Extract the (X, Y) coordinate from the center of the cell holding the provided text.  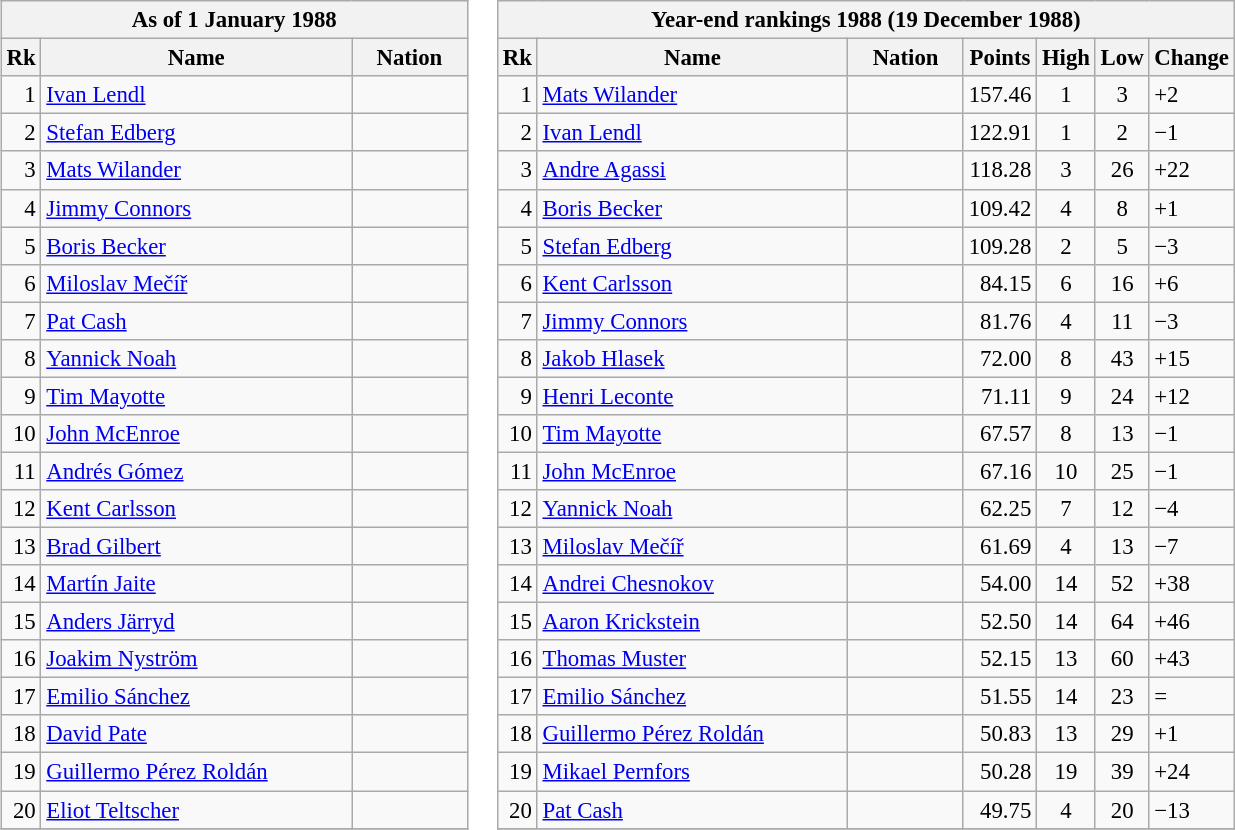
+22 (1192, 170)
54.00 (1000, 584)
+24 (1192, 772)
+12 (1192, 396)
Points (1000, 58)
67.57 (1000, 434)
−7 (1192, 546)
29 (1122, 734)
25 (1122, 471)
Aaron Krickstein (692, 622)
Mikael Pernfors (692, 772)
Martín Jaite (196, 584)
Low (1122, 58)
Andrei Chesnokov (692, 584)
60 (1122, 659)
24 (1122, 396)
Brad Gilbert (196, 546)
Change (1192, 58)
David Pate (196, 734)
62.25 (1000, 509)
23 (1122, 697)
84.15 (1000, 283)
118.28 (1000, 170)
157.46 (1000, 95)
Jakob Hlasek (692, 358)
67.16 (1000, 471)
Anders Järryd (196, 622)
+6 (1192, 283)
49.75 (1000, 809)
109.42 (1000, 208)
52.50 (1000, 622)
61.69 (1000, 546)
+15 (1192, 358)
52.15 (1000, 659)
39 (1122, 772)
−4 (1192, 509)
Joakim Nyström (196, 659)
64 (1122, 622)
109.28 (1000, 246)
= (1192, 697)
50.83 (1000, 734)
26 (1122, 170)
+43 (1192, 659)
43 (1122, 358)
Henri Leconte (692, 396)
+2 (1192, 95)
51.55 (1000, 697)
81.76 (1000, 321)
72.00 (1000, 358)
71.11 (1000, 396)
As of 1 January 1988 (234, 20)
+46 (1192, 622)
52 (1122, 584)
Thomas Muster (692, 659)
122.91 (1000, 133)
+38 (1192, 584)
Andrés Gómez (196, 471)
Eliot Teltscher (196, 809)
Year-end rankings 1988 (19 December 1988) (866, 20)
50.28 (1000, 772)
Andre Agassi (692, 170)
High (1066, 58)
−13 (1192, 809)
